Output the (X, Y) coordinate of the center of the cell containing the given text.  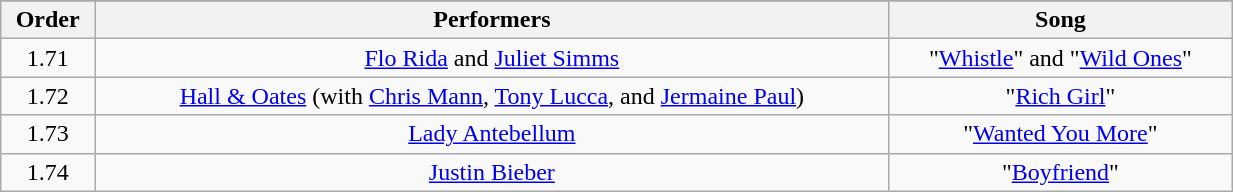
Hall & Oates (with Chris Mann, Tony Lucca, and Jermaine Paul) (492, 96)
"Boyfriend" (1060, 172)
"Wanted You More" (1060, 134)
1.71 (48, 58)
1.74 (48, 172)
1.73 (48, 134)
"Whistle" and "Wild Ones" (1060, 58)
1.72 (48, 96)
Song (1060, 20)
Performers (492, 20)
"Rich Girl" (1060, 96)
Flo Rida and Juliet Simms (492, 58)
Order (48, 20)
Lady Antebellum (492, 134)
Justin Bieber (492, 172)
